Determine the (x, y) coordinate at the center of the cell enclosing the given text.  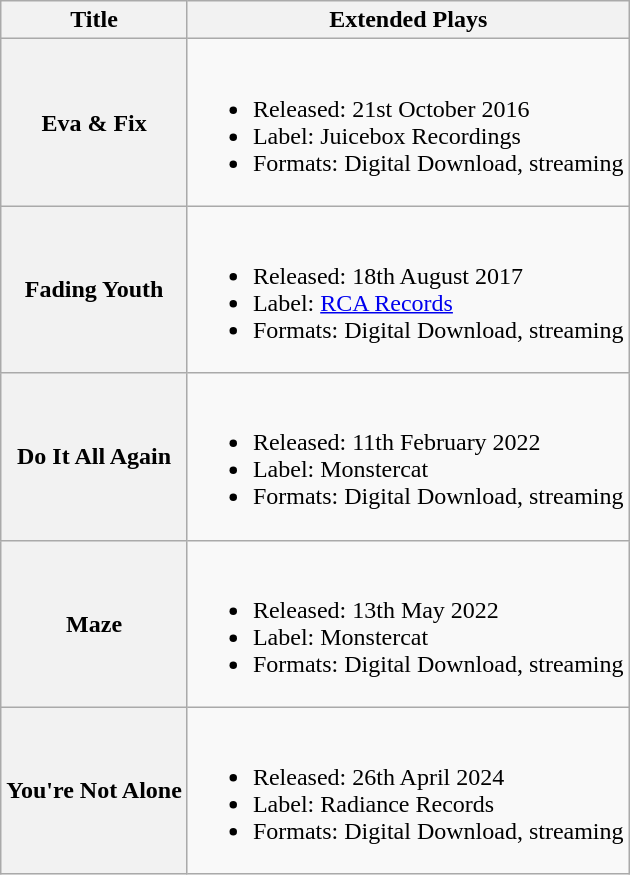
Title (94, 20)
Released: 18th August 2017Label: RCA RecordsFormats: Digital Download, streaming (408, 290)
You're Not Alone (94, 790)
Eva & Fix (94, 122)
Released: 26th April 2024Label: Radiance RecordsFormats: Digital Download, streaming (408, 790)
Do It All Again (94, 456)
Fading Youth (94, 290)
Released: 13th May 2022Label: MonstercatFormats: Digital Download, streaming (408, 624)
Released: 11th February 2022Label: MonstercatFormats: Digital Download, streaming (408, 456)
Extended Plays (408, 20)
Released: 21st October 2016Label: Juicebox RecordingsFormats: Digital Download, streaming (408, 122)
Maze (94, 624)
